Return the (X, Y) coordinate for the center point of the cell that contains the specified text.  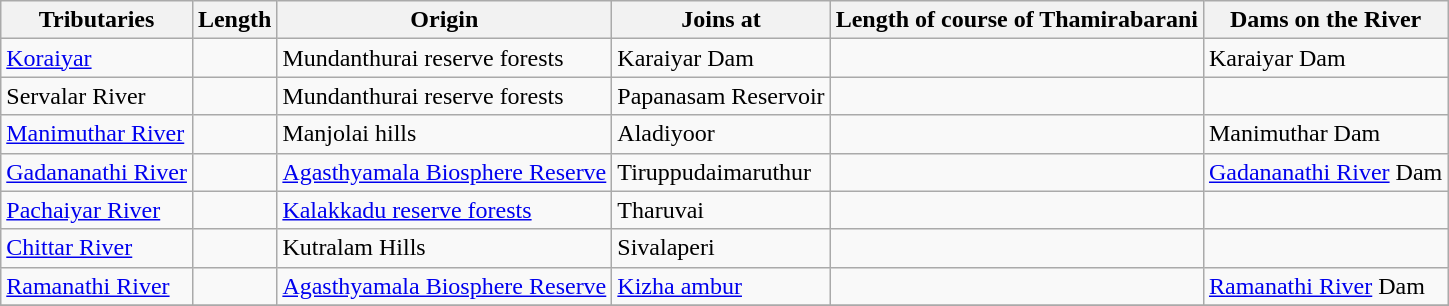
Servalar River (97, 96)
Papanasam Reservoir (721, 96)
Chittar River (97, 248)
Tributaries (97, 20)
Length (234, 20)
Manjolai hills (444, 134)
Aladiyoor (721, 134)
Tiruppudaimaruthur (721, 172)
Manimuthar River (97, 134)
Koraiyar (97, 58)
Length of course of Thamirabarani (1016, 20)
Pachaiyar River (97, 210)
Manimuthar Dam (1325, 134)
Kizha ambur (721, 286)
Ramanathi River (97, 286)
Origin (444, 20)
Sivalaperi (721, 248)
Tharuvai (721, 210)
Kalakkadu reserve forests (444, 210)
Gadananathi River Dam (1325, 172)
Joins at (721, 20)
Kutralam Hills (444, 248)
Ramanathi River Dam (1325, 286)
Dams on the River (1325, 20)
Gadananathi River (97, 172)
